Detect which cell encompasses the target text, then output its (x, y) center coordinate. 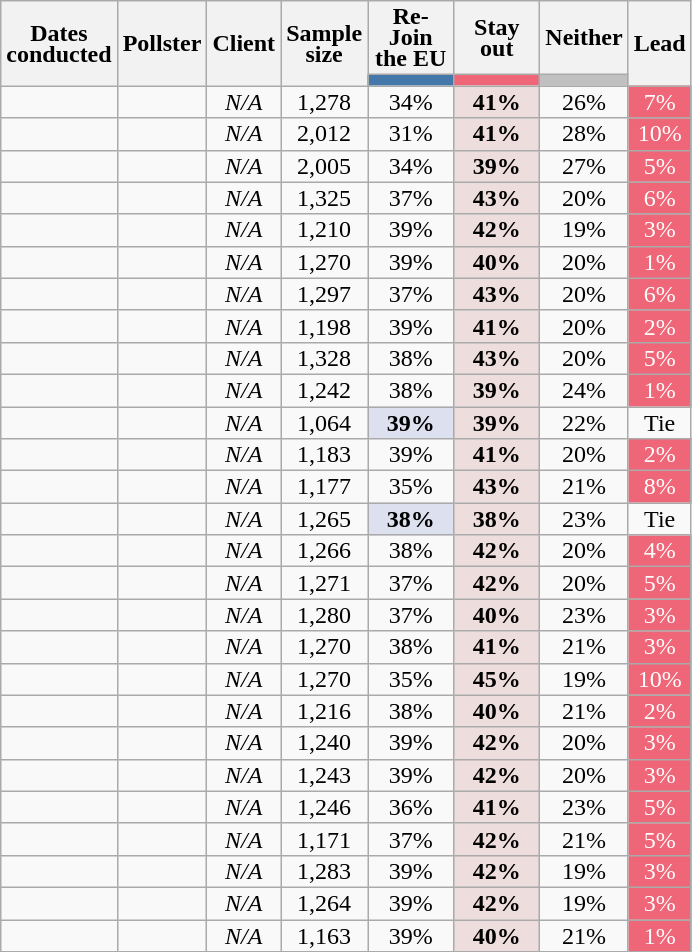
24% (584, 390)
28% (584, 134)
Client (244, 44)
1,163 (324, 936)
Datesconducted (59, 44)
1,183 (324, 455)
1,328 (324, 358)
45% (497, 679)
Lead (660, 44)
36% (411, 807)
1,198 (324, 326)
1,240 (324, 743)
Pollster (162, 44)
27% (584, 166)
1,216 (324, 711)
1,243 (324, 775)
8% (660, 487)
1,210 (324, 230)
1,265 (324, 519)
7% (660, 102)
1,278 (324, 102)
1,177 (324, 487)
1,297 (324, 294)
31% (411, 134)
1,242 (324, 390)
2,005 (324, 166)
22% (584, 422)
Re-Join the EU (411, 38)
Stay out (497, 38)
1,264 (324, 903)
4% (660, 551)
1,246 (324, 807)
1,283 (324, 871)
Neither (584, 38)
1,325 (324, 198)
1,064 (324, 422)
2,012 (324, 134)
26% (584, 102)
1,271 (324, 583)
1,266 (324, 551)
1,171 (324, 839)
Samplesize (324, 44)
1,280 (324, 615)
